Identify which cell holds the provided text, then report its [X, Y] central coordinate. 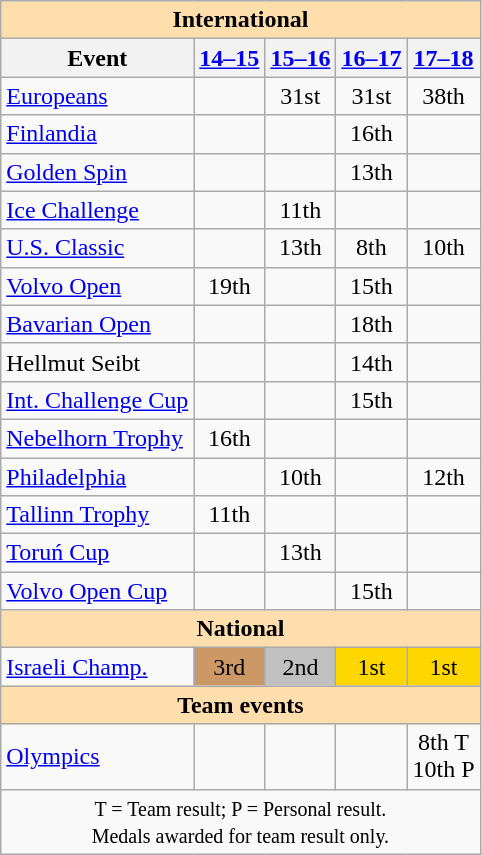
14–15 [230, 58]
Team events [240, 705]
19th [230, 286]
National [240, 629]
16–17 [372, 58]
Tallinn Trophy [98, 515]
8th T10th P [444, 756]
T = Team result; P = Personal result. Medals awarded for team result only. [240, 822]
Europeans [98, 96]
Int. Challenge Cup [98, 400]
Nebelhorn Trophy [98, 438]
Ice Challenge [98, 210]
Volvo Open Cup [98, 591]
15–16 [300, 58]
8th [372, 248]
Bavarian Open [98, 324]
Israeli Champ. [98, 667]
17–18 [444, 58]
Volvo Open [98, 286]
Philadelphia [98, 477]
14th [372, 362]
U.S. Classic [98, 248]
Golden Spin [98, 172]
Hellmut Seibt [98, 362]
12th [444, 477]
Olympics [98, 756]
38th [444, 96]
International [240, 20]
18th [372, 324]
3rd [230, 667]
Toruń Cup [98, 553]
Finlandia [98, 134]
2nd [300, 667]
Event [98, 58]
